Detect which cell encompasses the target text, then output its [x, y] center coordinate. 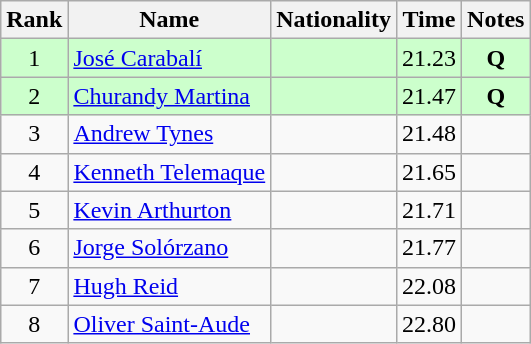
22.08 [428, 286]
21.23 [428, 58]
21.48 [428, 134]
Hugh Reid [170, 286]
Kenneth Telemaque [170, 172]
Time [428, 20]
Andrew Tynes [170, 134]
21.47 [428, 96]
21.71 [428, 210]
2 [34, 96]
Name [170, 20]
Churandy Martina [170, 96]
7 [34, 286]
3 [34, 134]
21.65 [428, 172]
1 [34, 58]
José Carabalí [170, 58]
Jorge Solórzano [170, 248]
Oliver Saint-Aude [170, 324]
Nationality [334, 20]
Notes [496, 20]
Kevin Arthurton [170, 210]
22.80 [428, 324]
21.77 [428, 248]
8 [34, 324]
6 [34, 248]
Rank [34, 20]
5 [34, 210]
4 [34, 172]
